Output the [X, Y] coordinate of the center of the cell containing the given text.  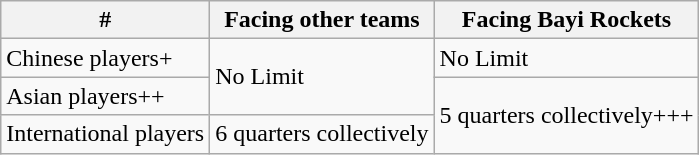
Facing other teams [322, 20]
Chinese players+ [106, 58]
International players [106, 134]
# [106, 20]
Asian players++ [106, 96]
6 quarters collectively [322, 134]
Facing Bayi Rockets [566, 20]
5 quarters collectively+++ [566, 115]
